Return (x, y) of the center of cell containing provided text 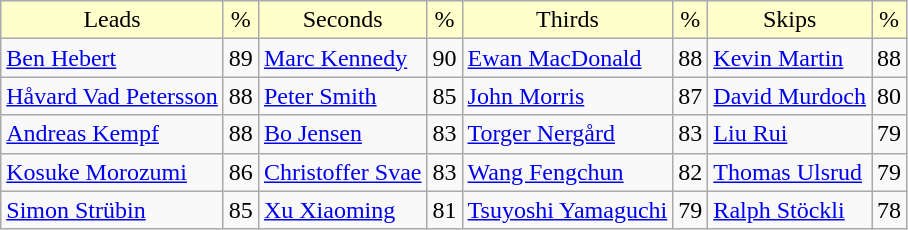
Wang Fengchun (568, 172)
Xu Xiaoming (342, 210)
Skips (790, 20)
Bo Jensen (342, 134)
Simon Strübin (112, 210)
Ewan MacDonald (568, 58)
90 (444, 58)
Leads (112, 20)
86 (240, 172)
Kevin Martin (790, 58)
Peter Smith (342, 96)
Liu Rui (790, 134)
Thirds (568, 20)
Ben Hebert (112, 58)
80 (890, 96)
Andreas Kempf (112, 134)
82 (690, 172)
Tsuyoshi Yamaguchi (568, 210)
Ralph Stöckli (790, 210)
Christoffer Svae (342, 172)
Thomas Ulsrud (790, 172)
81 (444, 210)
87 (690, 96)
Torger Nergård (568, 134)
John Morris (568, 96)
Marc Kennedy (342, 58)
Seconds (342, 20)
Kosuke Morozumi (112, 172)
Håvard Vad Petersson (112, 96)
David Murdoch (790, 96)
89 (240, 58)
78 (890, 210)
